Capture the cell that displays the provided text and extract its [x, y] central coordinate. 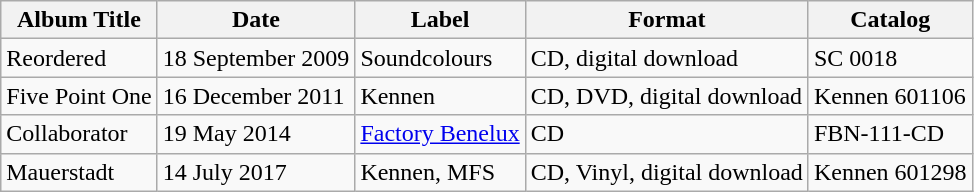
Label [440, 20]
Five Point One [79, 96]
14 July 2017 [256, 172]
FBN-111-CD [890, 134]
CD, Vinyl, digital download [666, 172]
Kennen, MFS [440, 172]
CD [666, 134]
Kennen 601106 [890, 96]
Album Title [79, 20]
Reordered [79, 58]
CD, digital download [666, 58]
Format [666, 20]
SC 0018 [890, 58]
18 September 2009 [256, 58]
19 May 2014 [256, 134]
Mauerstadt [79, 172]
Date [256, 20]
Factory Benelux [440, 134]
Kennen [440, 96]
Catalog [890, 20]
Soundcolours [440, 58]
Kennen 601298 [890, 172]
16 December 2011 [256, 96]
CD, DVD, digital download [666, 96]
Collaborator [79, 134]
